Determine the (x, y) coordinate at the center of the cell enclosing the given text.  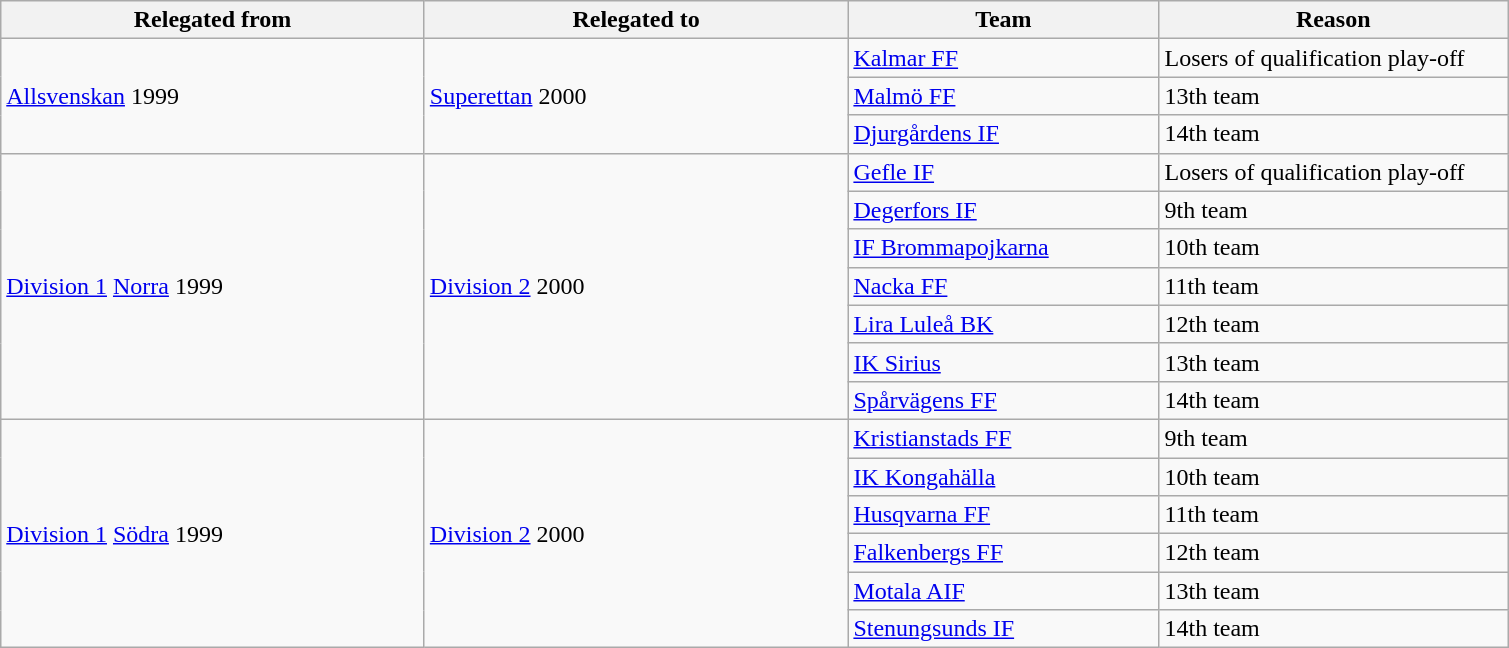
IK Kongahälla (1004, 477)
Division 1 Norra 1999 (213, 286)
Nacka FF (1004, 286)
Reason (1334, 20)
Division 1 Södra 1999 (213, 533)
Falkenbergs FF (1004, 553)
Gefle IF (1004, 172)
Team (1004, 20)
Lira Luleå BK (1004, 324)
Motala AIF (1004, 591)
IK Sirius (1004, 362)
IF Brommapojkarna (1004, 248)
Kristianstads FF (1004, 438)
Stenungsunds IF (1004, 629)
Djurgårdens IF (1004, 134)
Relegated from (213, 20)
Relegated to (636, 20)
Husqvarna FF (1004, 515)
Allsvenskan 1999 (213, 96)
Degerfors IF (1004, 210)
Kalmar FF (1004, 58)
Malmö FF (1004, 96)
Spårvägens FF (1004, 400)
Superettan 2000 (636, 96)
